Identify which cell holds the provided text, then report its (X, Y) central coordinate. 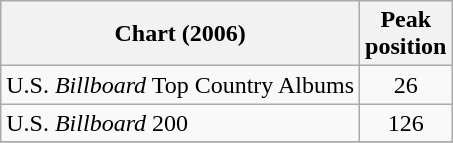
U.S. Billboard Top Country Albums (180, 85)
Peakposition (406, 34)
Chart (2006) (180, 34)
26 (406, 85)
U.S. Billboard 200 (180, 123)
126 (406, 123)
